Output the (X, Y) coordinate of the center of the cell containing the given text.  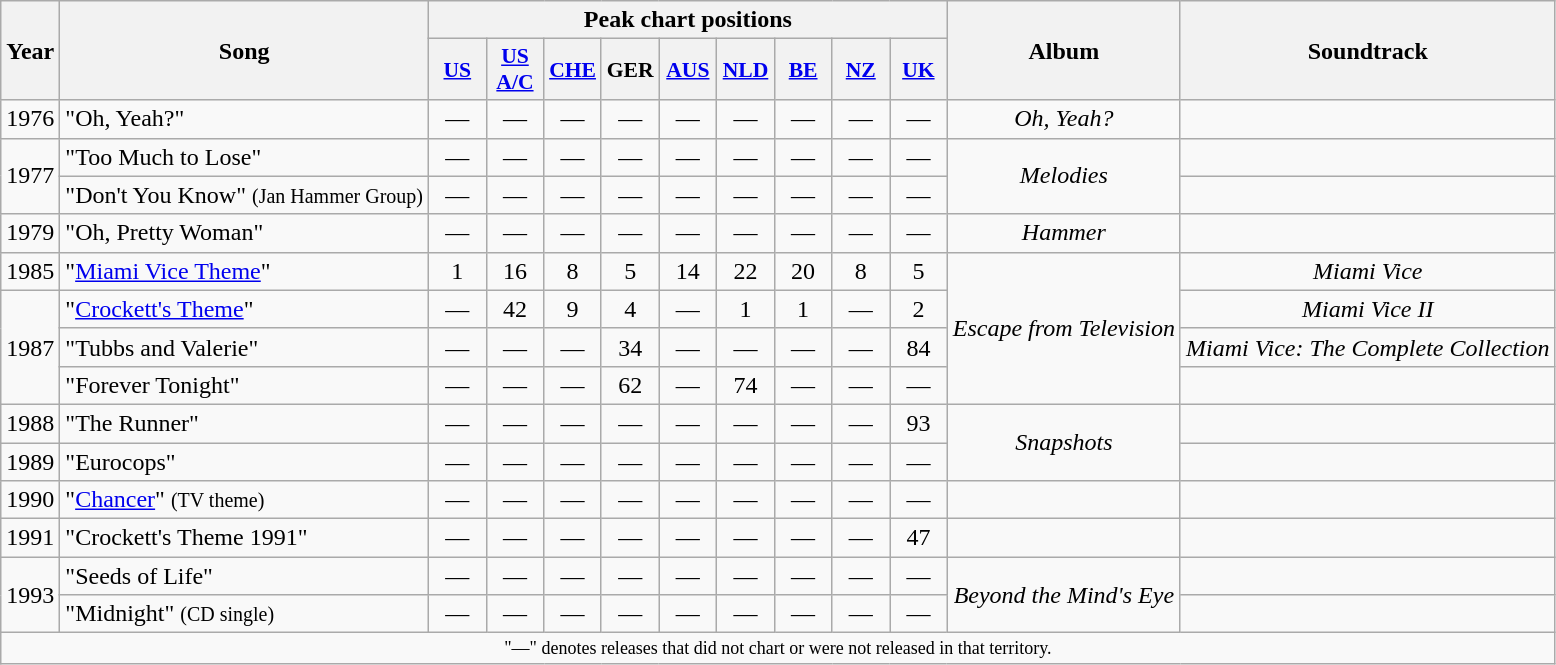
Soundtrack (1368, 50)
Album (1064, 50)
74 (746, 385)
Peak chart positions (688, 20)
GER (630, 70)
"—" denotes releases that did not chart or were not released in that territory. (778, 648)
Oh, Yeah? (1064, 119)
Beyond the Mind's Eye (1064, 595)
34 (630, 347)
14 (688, 271)
Snapshots (1064, 442)
US (458, 70)
NZ (861, 70)
"The Runner" (244, 423)
1976 (30, 119)
1985 (30, 271)
"Eurocops" (244, 461)
US A/C (515, 70)
Hammer (1064, 233)
Miami Vice II (1368, 309)
BE (803, 70)
9 (573, 309)
AUS (688, 70)
Miami Vice (1368, 271)
93 (919, 423)
"Oh, Pretty Woman" (244, 233)
"Chancer" (TV theme) (244, 500)
"Crockett's Theme" (244, 309)
"Miami Vice Theme" (244, 271)
1989 (30, 461)
Year (30, 50)
62 (630, 385)
16 (515, 271)
2 (919, 309)
1993 (30, 595)
1979 (30, 233)
42 (515, 309)
Miami Vice: The Complete Collection (1368, 347)
"Forever Tonight" (244, 385)
NLD (746, 70)
"Tubbs and Valerie" (244, 347)
1988 (30, 423)
47 (919, 538)
CHE (573, 70)
1977 (30, 176)
"Seeds of Life" (244, 576)
84 (919, 347)
Escape from Television (1064, 328)
4 (630, 309)
"Midnight" (CD single) (244, 614)
Melodies (1064, 176)
22 (746, 271)
1990 (30, 500)
"Too Much to Lose" (244, 157)
1987 (30, 347)
"Crockett's Theme 1991" (244, 538)
1991 (30, 538)
Song (244, 50)
20 (803, 271)
"Don't You Know" (Jan Hammer Group) (244, 195)
UK (919, 70)
"Oh, Yeah?" (244, 119)
